Return [x, y] of the center of cell containing provided text 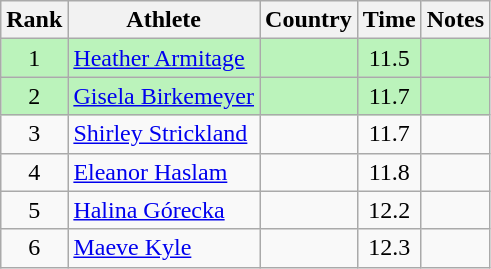
Rank [34, 20]
4 [34, 172]
Heather Armitage [164, 58]
Country [309, 20]
Halina Górecka [164, 210]
Athlete [164, 20]
11.8 [389, 172]
6 [34, 248]
12.2 [389, 210]
12.3 [389, 248]
Gisela Birkemeyer [164, 96]
Time [389, 20]
5 [34, 210]
11.5 [389, 58]
3 [34, 134]
Shirley Strickland [164, 134]
Eleanor Haslam [164, 172]
1 [34, 58]
Notes [455, 20]
Maeve Kyle [164, 248]
2 [34, 96]
